Locate the cell with the specified text and output its [X, Y] center coordinate. 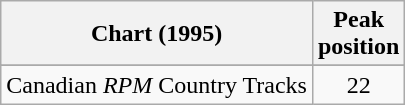
Peakposition [358, 34]
Chart (1995) [157, 34]
Canadian RPM Country Tracks [157, 85]
22 [358, 85]
